Capture the cell that displays the provided text and extract its [X, Y] central coordinate. 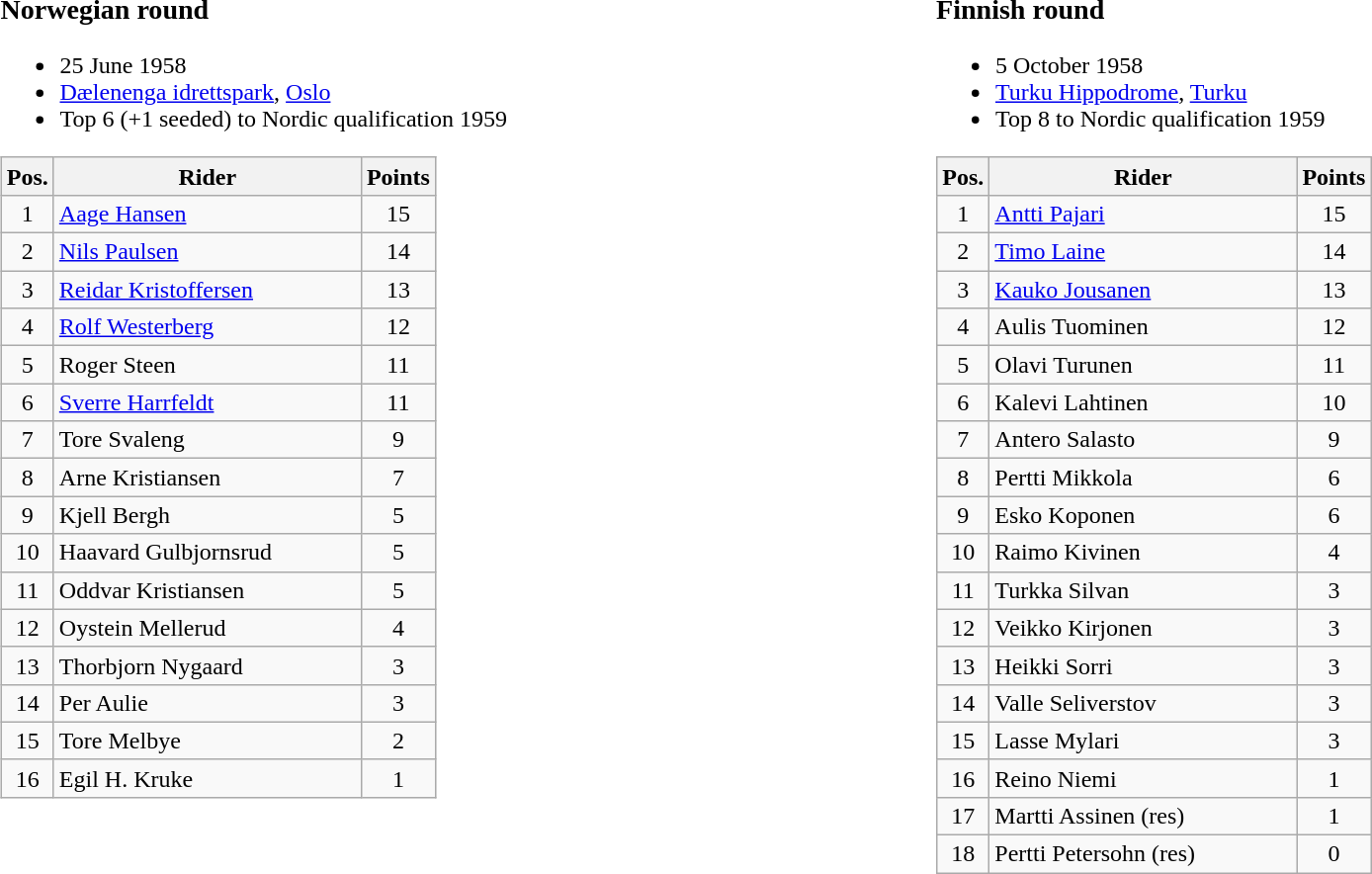
Aulis Tuominen [1143, 327]
Martti Assinen (res) [1143, 816]
Haavard Gulbjornsrud [208, 553]
Aage Hansen [208, 214]
Antti Pajari [1143, 214]
Turkka Silvan [1143, 590]
Sverre Harrfeldt [208, 402]
Arne Kristiansen [208, 478]
Oystein Mellerud [208, 628]
Roger Steen [208, 365]
Egil H. Kruke [208, 778]
Veikko Kirjonen [1143, 628]
Valle Seliverstov [1143, 703]
Reidar Kristoffersen [208, 290]
Reino Niemi [1143, 778]
Pertti Petersohn (res) [1143, 854]
Heikki Sorri [1143, 665]
Rolf Westerberg [208, 327]
0 [1334, 854]
Nils Paulsen [208, 252]
18 [963, 854]
Kauko Jousanen [1143, 290]
Per Aulie [208, 703]
Oddvar Kristiansen [208, 590]
17 [963, 816]
Lasse Mylari [1143, 741]
Tore Svaleng [208, 440]
Kjell Bergh [208, 515]
Timo Laine [1143, 252]
Raimo Kivinen [1143, 553]
Antero Salasto [1143, 440]
Pertti Mikkola [1143, 478]
Kalevi Lahtinen [1143, 402]
Esko Koponen [1143, 515]
Olavi Turunen [1143, 365]
Tore Melbye [208, 741]
Thorbjorn Nygaard [208, 665]
